Search for the cell housing the specified text and yield its (x, y) center coordinate. 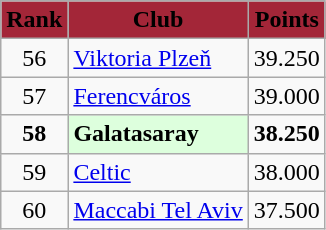
Points (286, 20)
Rank (34, 20)
56 (34, 58)
37.500 (286, 210)
57 (34, 96)
Viktoria Plzeň (158, 58)
38.000 (286, 172)
60 (34, 210)
Ferencváros (158, 96)
Celtic (158, 172)
Maccabi Tel Aviv (158, 210)
Club (158, 20)
Galatasaray (158, 134)
39.000 (286, 96)
38.250 (286, 134)
58 (34, 134)
39.250 (286, 58)
59 (34, 172)
